Search for the cell housing the specified text and yield its (x, y) center coordinate. 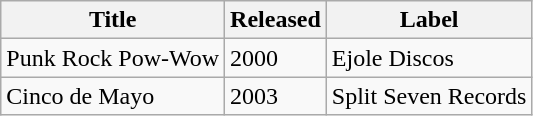
Punk Rock Pow-Wow (113, 58)
Cinco de Mayo (113, 96)
Released (276, 20)
2000 (276, 58)
2003 (276, 96)
Split Seven Records (429, 96)
Title (113, 20)
Ejole Discos (429, 58)
Label (429, 20)
